Provide the (x, y) coordinate of the cell's center where the given text is located.  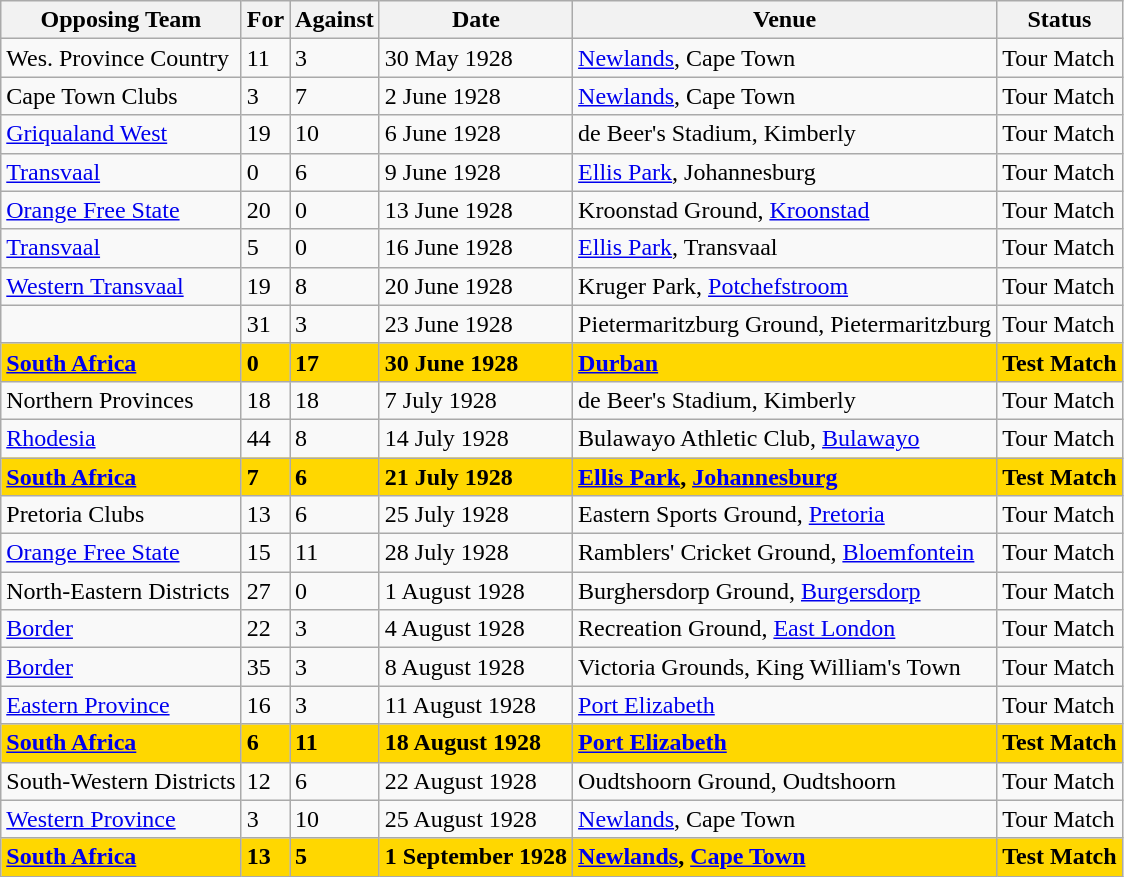
23 June 1928 (476, 324)
Wes. Province Country (121, 58)
Ellis Park, Transvaal (785, 248)
Eastern Sports Ground, Pretoria (785, 515)
Ramblers' Cricket Ground, Bloemfontein (785, 553)
Western Transvaal (121, 286)
Rhodesia (121, 438)
20 (265, 210)
South-Western Districts (121, 781)
17 (335, 362)
6 June 1928 (476, 134)
Status (1060, 20)
22 August 1928 (476, 781)
35 (265, 667)
13 June 1928 (476, 210)
Opposing Team (121, 20)
25 August 1928 (476, 819)
Western Province (121, 819)
15 (265, 553)
Kruger Park, Potchefstroom (785, 286)
9 June 1928 (476, 172)
14 July 1928 (476, 438)
31 (265, 324)
7 July 1928 (476, 400)
Recreation Ground, East London (785, 629)
Cape Town Clubs (121, 96)
27 (265, 591)
25 July 1928 (476, 515)
28 July 1928 (476, 553)
Against (335, 20)
Kroonstad Ground, Kroonstad (785, 210)
11 August 1928 (476, 705)
Oudtshoorn Ground, Oudtshoorn (785, 781)
Northern Provinces (121, 400)
1 August 1928 (476, 591)
8 August 1928 (476, 667)
18 August 1928 (476, 743)
2 June 1928 (476, 96)
Pretoria Clubs (121, 515)
Venue (785, 20)
20 June 1928 (476, 286)
12 (265, 781)
Bulawayo Athletic Club, Bulawayo (785, 438)
Pietermaritzburg Ground, Pietermaritzburg (785, 324)
Eastern Province (121, 705)
1 September 1928 (476, 857)
Burghersdorp Ground, Burgersdorp (785, 591)
21 July 1928 (476, 477)
16 June 1928 (476, 248)
For (265, 20)
Date (476, 20)
Durban (785, 362)
Victoria Grounds, King William's Town (785, 667)
30 June 1928 (476, 362)
4 August 1928 (476, 629)
30 May 1928 (476, 58)
Griqualand West (121, 134)
16 (265, 705)
44 (265, 438)
North-Eastern Districts (121, 591)
22 (265, 629)
